For the text-containing cell, return its midpoint in [x, y] coordinate format. 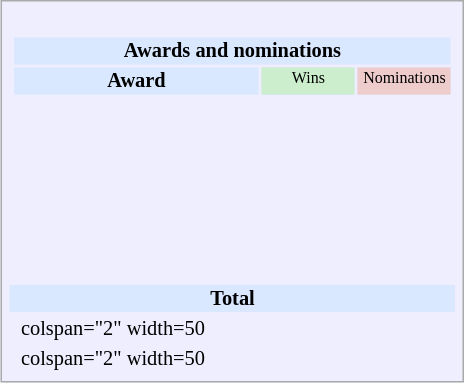
Awards and nominations Award Wins Nominations [233, 146]
Awards and nominations [232, 50]
Wins [308, 80]
Nominations [404, 80]
Award [136, 80]
Total [233, 298]
